Capture the cell that displays the provided text and extract its (x, y) central coordinate. 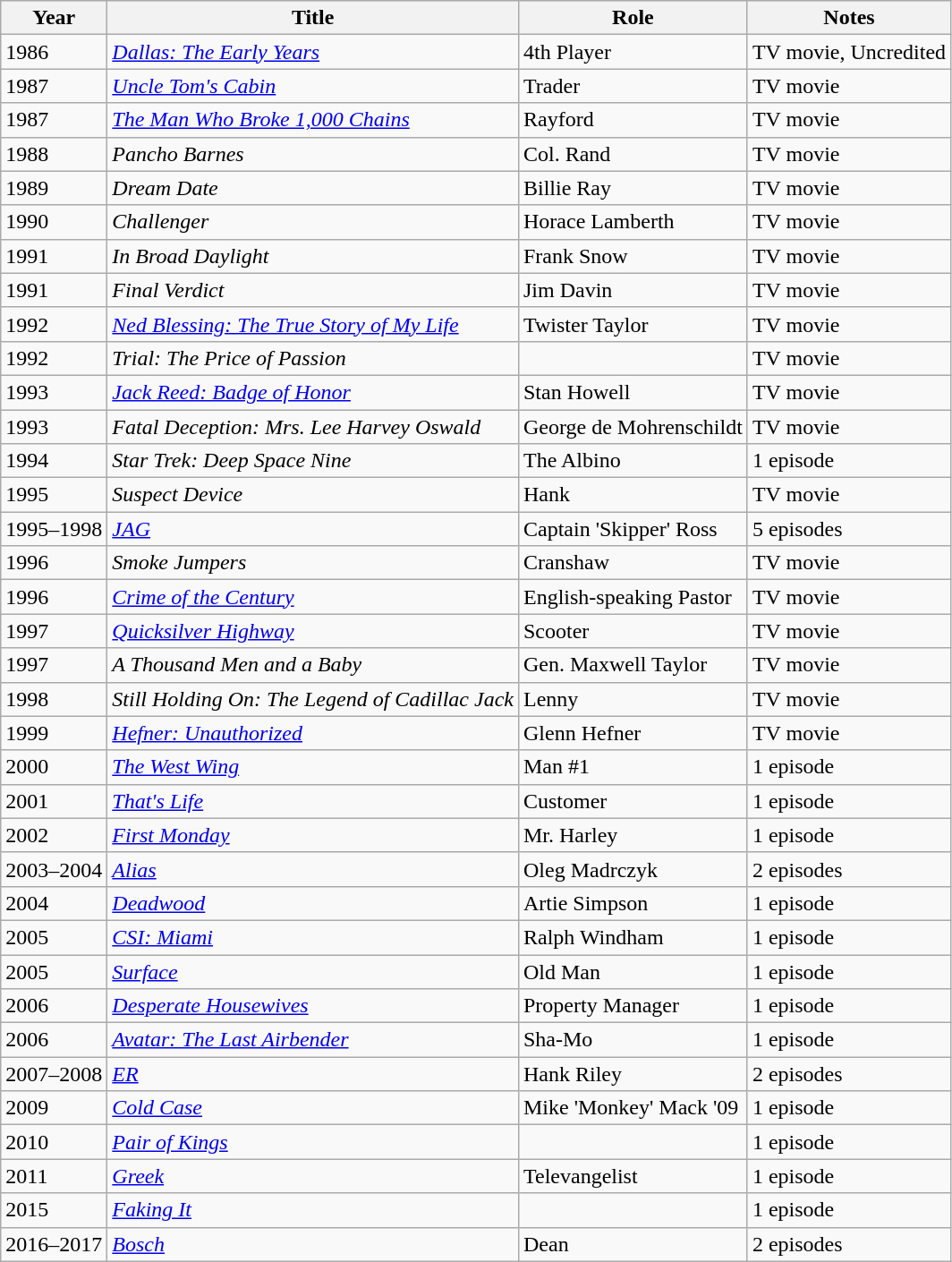
The West Wing (313, 767)
Notes (848, 18)
Captain 'Skipper' Ross (633, 529)
Scooter (633, 631)
1999 (54, 733)
2016–2017 (54, 1244)
JAG (313, 529)
A Thousand Men and a Baby (313, 665)
Avatar: The Last Airbender (313, 1040)
Greek (313, 1176)
Ned Blessing: The True Story of My Life (313, 324)
1995–1998 (54, 529)
Frank Snow (633, 256)
Gen. Maxwell Taylor (633, 665)
Man #1 (633, 767)
George de Mohrenschildt (633, 427)
English-speaking Pastor (633, 597)
Challenger (313, 222)
1990 (54, 222)
Dream Date (313, 188)
Hefner: Unauthorized (313, 733)
Glenn Hefner (633, 733)
Role (633, 18)
Quicksilver Highway (313, 631)
Jim Davin (633, 290)
Rayford (633, 120)
Hank Riley (633, 1074)
1989 (54, 188)
Twister Taylor (633, 324)
Fatal Deception: Mrs. Lee Harvey Oswald (313, 427)
Oleg Madrczyk (633, 869)
2011 (54, 1176)
The Man Who Broke 1,000 Chains (313, 120)
Mike 'Monkey' Mack '09 (633, 1108)
In Broad Daylight (313, 256)
5 episodes (848, 529)
Deadwood (313, 903)
Title (313, 18)
First Monday (313, 835)
Pair of Kings (313, 1142)
Star Trek: Deep Space Nine (313, 461)
2007–2008 (54, 1074)
Ralph Windham (633, 937)
Property Manager (633, 1006)
2009 (54, 1108)
Billie Ray (633, 188)
Cranshaw (633, 563)
Trader (633, 86)
1998 (54, 699)
1986 (54, 52)
2015 (54, 1210)
4th Player (633, 52)
ER (313, 1074)
Faking It (313, 1210)
The Albino (633, 461)
Trial: The Price of Passion (313, 358)
Dean (633, 1244)
Stan Howell (633, 392)
Televangelist (633, 1176)
2004 (54, 903)
Hank (633, 495)
Horace Lamberth (633, 222)
Old Man (633, 971)
Desperate Housewives (313, 1006)
2000 (54, 767)
Still Holding On: The Legend of Cadillac Jack (313, 699)
2002 (54, 835)
Dallas: The Early Years (313, 52)
Col. Rand (633, 154)
Sha-Mo (633, 1040)
Mr. Harley (633, 835)
Suspect Device (313, 495)
Lenny (633, 699)
Year (54, 18)
2010 (54, 1142)
TV movie, Uncredited (848, 52)
Uncle Tom's Cabin (313, 86)
Alias (313, 869)
Final Verdict (313, 290)
Jack Reed: Badge of Honor (313, 392)
2001 (54, 801)
Smoke Jumpers (313, 563)
CSI: Miami (313, 937)
1994 (54, 461)
Crime of the Century (313, 597)
That's Life (313, 801)
Customer (633, 801)
Cold Case (313, 1108)
2003–2004 (54, 869)
1988 (54, 154)
Surface (313, 971)
Bosch (313, 1244)
1995 (54, 495)
Artie Simpson (633, 903)
Pancho Barnes (313, 154)
